Provide the [X, Y] coordinate of the cell's center where the given text is located.  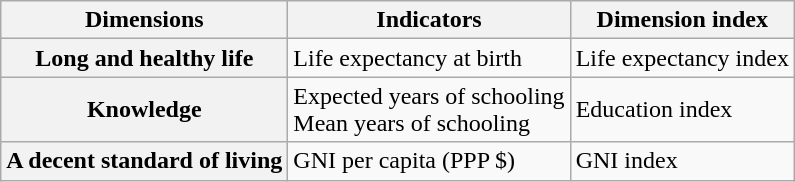
Education index [682, 110]
A decent standard of living [144, 161]
Life expectancy at birth [429, 58]
Long and healthy life [144, 58]
Dimension index [682, 20]
Expected years of schoolingMean years of schooling [429, 110]
Knowledge [144, 110]
GNI index [682, 161]
GNI per capita (PPP $) [429, 161]
Indicators [429, 20]
Life expectancy index [682, 58]
Dimensions [144, 20]
